Detect which cell encompasses the target text, then output its [x, y] center coordinate. 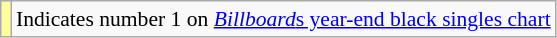
Indicates number 1 on Billboards year-end black singles chart [284, 19]
